Return [x, y] of the center of cell containing provided text 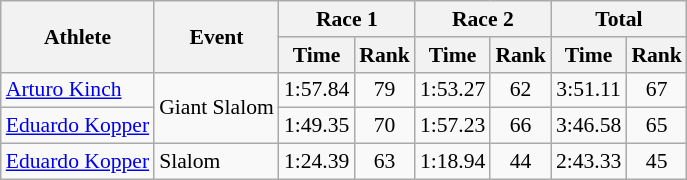
45 [656, 162]
1:57.84 [316, 90]
3:51.11 [588, 90]
1:53.27 [452, 90]
Race 1 [347, 19]
2:43.33 [588, 162]
Event [216, 36]
62 [520, 90]
1:24.39 [316, 162]
Total [619, 19]
44 [520, 162]
66 [520, 126]
65 [656, 126]
1:18.94 [452, 162]
Slalom [216, 162]
Race 2 [483, 19]
3:46.58 [588, 126]
1:49.35 [316, 126]
79 [384, 90]
70 [384, 126]
67 [656, 90]
1:57.23 [452, 126]
Giant Slalom [216, 108]
Athlete [78, 36]
63 [384, 162]
Arturo Kinch [78, 90]
